Locate the cell with the specified text and output its [x, y] center coordinate. 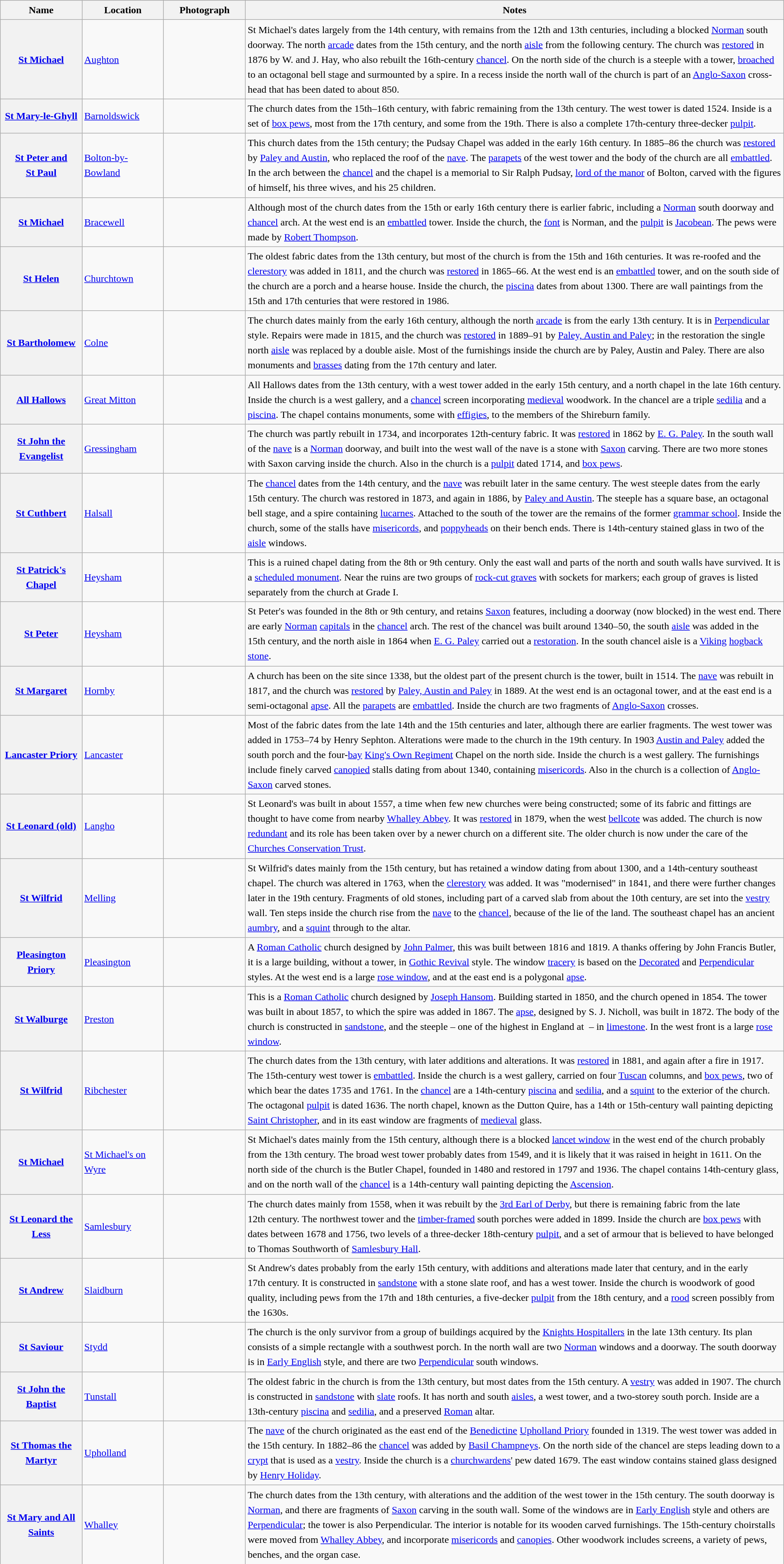
St John the Evangelist [41, 449]
St Bartholomew [41, 343]
Tunstall [123, 1396]
Pleasington Priory [41, 962]
Melling [123, 898]
Halsall [123, 513]
Location [123, 10]
Great Mitton [123, 400]
Bracewell [123, 222]
Samlesbury [123, 1226]
Colne [123, 343]
St Andrew [41, 1290]
Whalley [123, 1524]
Stydd [123, 1347]
Barnoldswick [123, 116]
St Mary-le-Ghyll [41, 116]
St Leonard (old) [41, 827]
Photograph [205, 10]
Hornby [123, 691]
Aughton [123, 60]
St Walburge [41, 1019]
St Leonard the Less [41, 1226]
St Thomas the Martyr [41, 1453]
All Hallows [41, 400]
Lancaster [123, 755]
St Saviour [41, 1347]
Bolton-by-Bowland [123, 166]
Ribchester [123, 1091]
Upholland [123, 1453]
St Cuthbert [41, 513]
St Michael's on Wyre [123, 1162]
Notes [514, 10]
Preston [123, 1019]
Name [41, 10]
Langho [123, 827]
St Peter and St Paul [41, 166]
St Margaret [41, 691]
St Patrick's Chapel [41, 577]
St Peter [41, 634]
Pleasington [123, 962]
Slaidburn [123, 1290]
St John the Baptist [41, 1396]
Lancaster Priory [41, 755]
Churchtown [123, 279]
Gressingham [123, 449]
St Mary and All Saints [41, 1524]
St Helen [41, 279]
